Capture the cell that displays the provided text and extract its [x, y] central coordinate. 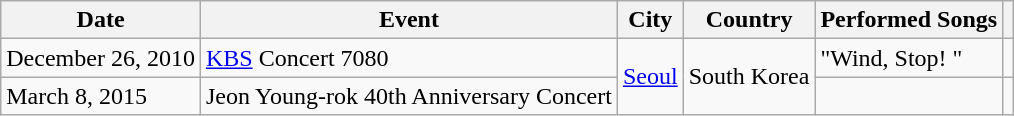
March 8, 2015 [101, 96]
South Korea [749, 77]
Date [101, 20]
Country [749, 20]
"Wind, Stop! " [909, 58]
December 26, 2010 [101, 58]
City [650, 20]
Jeon Young-rok 40th Anniversary Concert [408, 96]
Performed Songs [909, 20]
Event [408, 20]
KBS Concert 7080 [408, 58]
Seoul [650, 77]
